Capture the cell that displays the provided text and extract its [x, y] central coordinate. 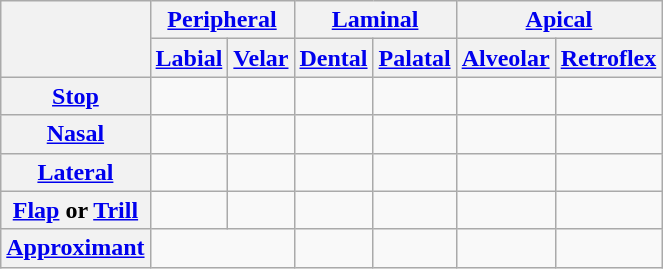
Palatal [414, 58]
Laminal [375, 20]
Alveolar [506, 58]
Lateral [76, 172]
Approximant [76, 248]
Apical [559, 20]
Labial [189, 58]
Velar [261, 58]
Retroflex [608, 58]
Dental [334, 58]
Peripheral [222, 20]
Nasal [76, 134]
Stop [76, 96]
Flap or Trill [76, 210]
